Search for the cell housing the specified text and yield its (X, Y) center coordinate. 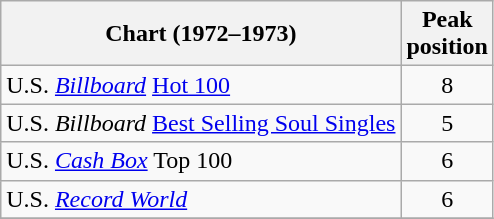
Peakposition (447, 34)
U.S. Billboard Hot 100 (201, 85)
8 (447, 85)
5 (447, 123)
U.S. Billboard Best Selling Soul Singles (201, 123)
U.S. Cash Box Top 100 (201, 161)
U.S. Record World (201, 199)
Chart (1972–1973) (201, 34)
